Determine the (x, y) coordinate at the center of the cell enclosing the given text.  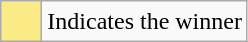
Indicates the winner (145, 22)
